Scan for the cell matching the given text and deliver its (X, Y) coordinate at center. 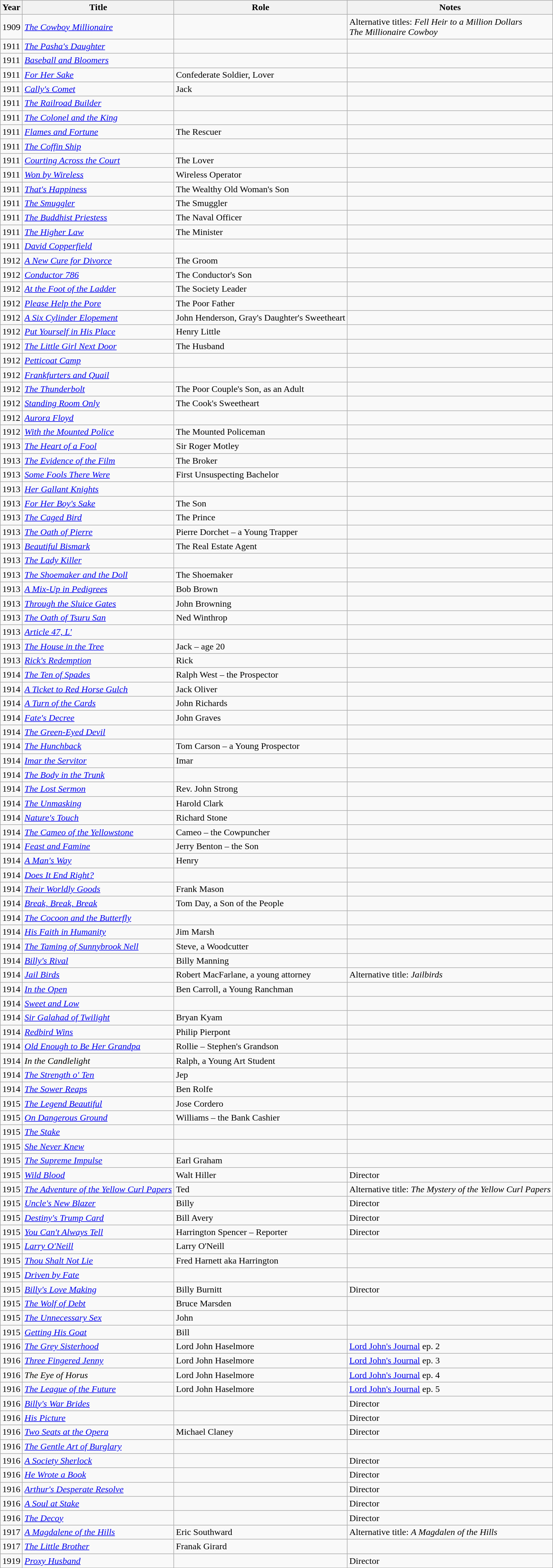
Beautiful Bismark (98, 546)
The League of the Future (98, 1389)
The Poor Father (261, 303)
The Higher Law (98, 232)
Flames and Fortune (98, 132)
The Legend Beautiful (98, 1103)
That's Happiness (98, 189)
Harold Clark (261, 803)
Sir Roger Motley (261, 446)
Billy (261, 1203)
Won by Wireless (98, 175)
Getting His Goat (98, 1332)
Arthur's Desperate Resolve (98, 1489)
Cameo – the Cowpuncher (261, 832)
The Cook's Sweetheart (261, 403)
The Poor Couple's Son, as an Adult (261, 389)
Tom Carson – a Young Prospector (261, 746)
In the Open (98, 989)
He Wrote a Book (98, 1475)
Ned Winthrop (261, 618)
Tom Day, a Son of the People (261, 904)
Billy's War Brides (98, 1404)
Their Worldly Goods (98, 889)
John Henderson, Gray's Daughter's Sweetheart (261, 318)
At the Foot of the Ladder (98, 289)
The Railroad Builder (98, 103)
The Little Brother (98, 1546)
Bob Brown (261, 589)
First Unsuspecting Bachelor (261, 475)
His Faith in Humanity (98, 932)
The Adventure of the Yellow Curl Papers (98, 1189)
Driven by Fate (98, 1275)
Rev. John Strong (261, 789)
A Soul at Stake (98, 1503)
Bruce Marsden (261, 1303)
Bill Avery (261, 1218)
Walt Hiller (261, 1175)
John (261, 1318)
The Grey Sisterhood (98, 1347)
With the Mounted Police (98, 432)
Alternative titles: Fell Heir to a Million DollarsThe Millionaire Cowboy (450, 27)
The Hunchback (98, 746)
The Stake (98, 1132)
A Society Sherlock (98, 1461)
The Society Leader (261, 289)
Richard Stone (261, 818)
The Heart of a Fool (98, 446)
A Man's Way (98, 860)
Courting Across the Court (98, 160)
The Cocoon and the Butterfly (98, 918)
Rick (261, 661)
The Buddhist Priestess (98, 218)
Frank Mason (261, 889)
Rollie – Stephen's Grandson (261, 1046)
Jim Marsh (261, 932)
Her Gallant Knights (98, 489)
A Six Cylinder Elopement (98, 318)
Feast and Famine (98, 846)
The Taming of Sunnybrook Nell (98, 946)
Does It End Right? (98, 875)
Ben Carroll, a Young Ranchman (261, 989)
Through the Sluice Gates (98, 603)
The Wealthy Old Woman's Son (261, 189)
Confederate Soldier, Lover (261, 75)
The Naval Officer (261, 218)
The Real Estate Agent (261, 546)
Wild Blood (98, 1175)
Aurora Floyd (98, 418)
The Rescuer (261, 132)
Jep (261, 1075)
Two Seats at the Opera (98, 1432)
The Gentle Art of Burglary (98, 1446)
The Shoemaker (261, 575)
In the Candlelight (98, 1060)
A Magdalene of the Hills (98, 1532)
For Her Sake (98, 75)
The Cowboy Millionaire (98, 27)
Alternative title: A Magdalen of the Hills (450, 1532)
Petticoat Camp (98, 360)
Bryan Kyam (261, 1018)
Pierre Dorchet – a Young Trapper (261, 532)
Fate's Decree (98, 718)
Role (261, 8)
The Cameo of the Yellowstone (98, 832)
The House in the Tree (98, 646)
Please Help the Pore (98, 303)
Proxy Husband (98, 1560)
Jack Oliver (261, 689)
Billy Manning (261, 961)
Billy's Love Making (98, 1289)
Frankfurters and Quail (98, 375)
Article 47, L' (98, 632)
The Lady Killer (98, 560)
The Pasha's Daughter (98, 46)
The Coffin Ship (98, 146)
Cally's Comet (98, 89)
Notes (450, 8)
A Ticket to Red Horse Gulch (98, 689)
The Unmasking (98, 803)
A Mix-Up in Pedigrees (98, 589)
A Turn of the Cards (98, 703)
The Caged Bird (98, 518)
A New Cure for Divorce (98, 261)
The Son (261, 503)
The Shoemaker and the Doll (98, 575)
Rick's Redemption (98, 661)
Redbird Wins (98, 1032)
The Little Girl Next Door (98, 346)
For Her Boy's Sake (98, 503)
Harrington Spencer – Reporter (261, 1232)
Jack (261, 89)
The Lover (261, 160)
The Body in the Trunk (98, 775)
Baseball and Bloomers (98, 60)
The Strength o' Ten (98, 1075)
Philip Pierpont (261, 1032)
The Ten of Spades (98, 675)
Earl Graham (261, 1161)
The Supreme Impulse (98, 1161)
Michael Claney (261, 1432)
The Colonel and the King (98, 117)
Title (98, 8)
Conductor 786 (98, 275)
Lord John's Journal ep. 3 (450, 1361)
Nature's Touch (98, 818)
The Unnecessary Sex (98, 1318)
Jerry Benton – the Son (261, 846)
Bill (261, 1332)
Lord John's Journal ep. 2 (450, 1347)
Break, Break, Break (98, 904)
Henry Little (261, 332)
The Broker (261, 461)
Imar the Servitor (98, 761)
The Eye of Horus (98, 1375)
The Conductor's Son (261, 275)
Lord John's Journal ep. 5 (450, 1389)
The Green-Eyed Devil (98, 732)
David Copperfield (98, 246)
Billy Burnitt (261, 1289)
The Thunderbolt (98, 389)
His Picture (98, 1418)
Fred Harnett aka Harrington (261, 1261)
Billy's Rival (98, 961)
Jack – age 20 (261, 646)
Sir Galahad of Twilight (98, 1018)
The Sower Reaps (98, 1089)
Franak Girard (261, 1546)
John Graves (261, 718)
Three Fingered Jenny (98, 1361)
The Groom (261, 261)
Standing Room Only (98, 403)
Imar (261, 761)
The Mounted Policeman (261, 432)
Williams – the Bank Cashier (261, 1118)
Ralph West – the Prospector (261, 675)
Henry (261, 860)
Some Fools There Were (98, 475)
Year (11, 8)
Put Yourself in His Place (98, 332)
The Minister (261, 232)
Uncle's New Blazer (98, 1203)
The Husband (261, 346)
The Oath of Pierre (98, 532)
Old Enough to Be Her Grandpa (98, 1046)
1909 (11, 27)
The Decoy (98, 1518)
The Prince (261, 518)
The Wolf of Debt (98, 1303)
Jail Birds (98, 975)
1919 (11, 1560)
Alternative title: Jailbirds (450, 975)
John Browning (261, 603)
The Oath of Tsuru San (98, 618)
Robert MacFarlane, a young attorney (261, 975)
Ralph, a Young Art Student (261, 1060)
Thou Shalt Not Lie (98, 1261)
Ted (261, 1189)
Lord John's Journal ep. 4 (450, 1375)
Alternative title: The Mystery of the Yellow Curl Papers (450, 1189)
Ben Rolfe (261, 1089)
You Can't Always Tell (98, 1232)
She Never Knew (98, 1146)
Jose Cordero (261, 1103)
Sweet and Low (98, 1003)
On Dangerous Ground (98, 1118)
John Richards (261, 703)
Wireless Operator (261, 175)
Steve, a Woodcutter (261, 946)
The Evidence of the Film (98, 461)
Eric Southward (261, 1532)
Destiny's Trump Card (98, 1218)
The Lost Sermon (98, 789)
